Detect which cell encompasses the target text, then output its (x, y) center coordinate. 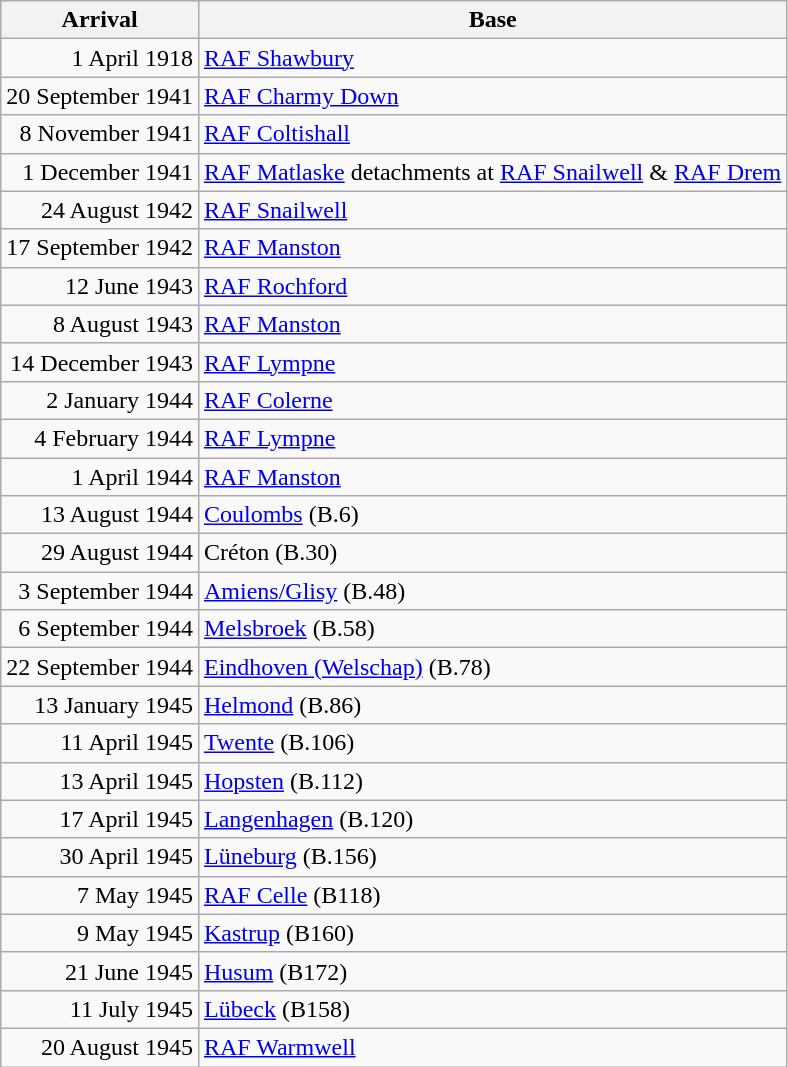
6 September 1944 (100, 629)
20 September 1941 (100, 96)
Lübeck (B158) (492, 1009)
Lüneburg (B.156) (492, 857)
Créton (B.30) (492, 553)
RAF Charmy Down (492, 96)
Base (492, 20)
Amiens/Glisy (B.48) (492, 591)
RAF Matlaske detachments at RAF Snailwell & RAF Drem (492, 172)
7 May 1945 (100, 895)
1 April 1944 (100, 477)
Arrival (100, 20)
Helmond (B.86) (492, 705)
1 April 1918 (100, 58)
3 September 1944 (100, 591)
11 July 1945 (100, 1009)
RAF Rochford (492, 286)
13 August 1944 (100, 515)
RAF Warmwell (492, 1047)
Eindhoven (Welschap) (B.78) (492, 667)
13 January 1945 (100, 705)
24 August 1942 (100, 210)
22 September 1944 (100, 667)
8 August 1943 (100, 324)
20 August 1945 (100, 1047)
Husum (B172) (492, 971)
Hopsten (B.112) (492, 781)
4 February 1944 (100, 438)
12 June 1943 (100, 286)
RAF Snailwell (492, 210)
29 August 1944 (100, 553)
9 May 1945 (100, 933)
17 September 1942 (100, 248)
Coulombs (B.6) (492, 515)
1 December 1941 (100, 172)
2 January 1944 (100, 400)
11 April 1945 (100, 743)
21 June 1945 (100, 971)
RAF Celle (B118) (492, 895)
Langenhagen (B.120) (492, 819)
RAF Shawbury (492, 58)
Twente (B.106) (492, 743)
Melsbroek (B.58) (492, 629)
13 April 1945 (100, 781)
17 April 1945 (100, 819)
8 November 1941 (100, 134)
30 April 1945 (100, 857)
RAF Colerne (492, 400)
14 December 1943 (100, 362)
Kastrup (B160) (492, 933)
RAF Coltishall (492, 134)
